Return the [X, Y] coordinate for the center point of the cell that contains the specified text.  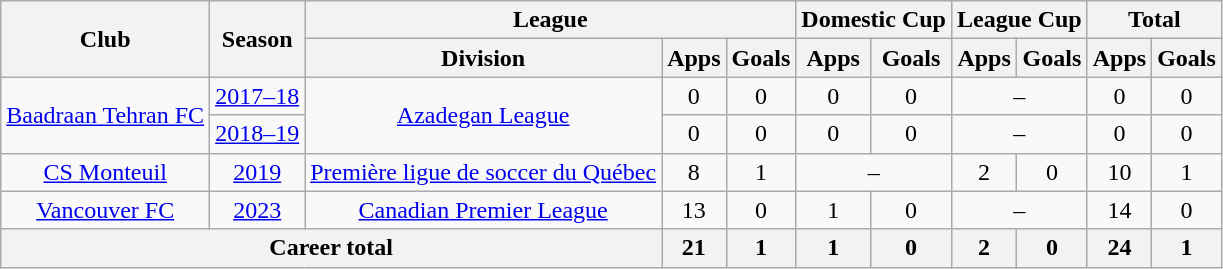
Domestic Cup [874, 20]
13 [694, 210]
Total [1154, 20]
League [550, 20]
21 [694, 248]
2017–18 [258, 96]
2018–19 [258, 134]
8 [694, 172]
Vancouver FC [106, 210]
24 [1119, 248]
2019 [258, 172]
CS Monteuil [106, 172]
10 [1119, 172]
Division [484, 58]
Canadian Premier League [484, 210]
Career total [332, 248]
14 [1119, 210]
2023 [258, 210]
Azadegan League [484, 115]
Season [258, 39]
Club [106, 39]
Baadraan Tehran FC [106, 115]
League Cup [1019, 20]
Première ligue de soccer du Québec [484, 172]
